Find where the given text appears and provide that cell's center as [x, y] coordinate. 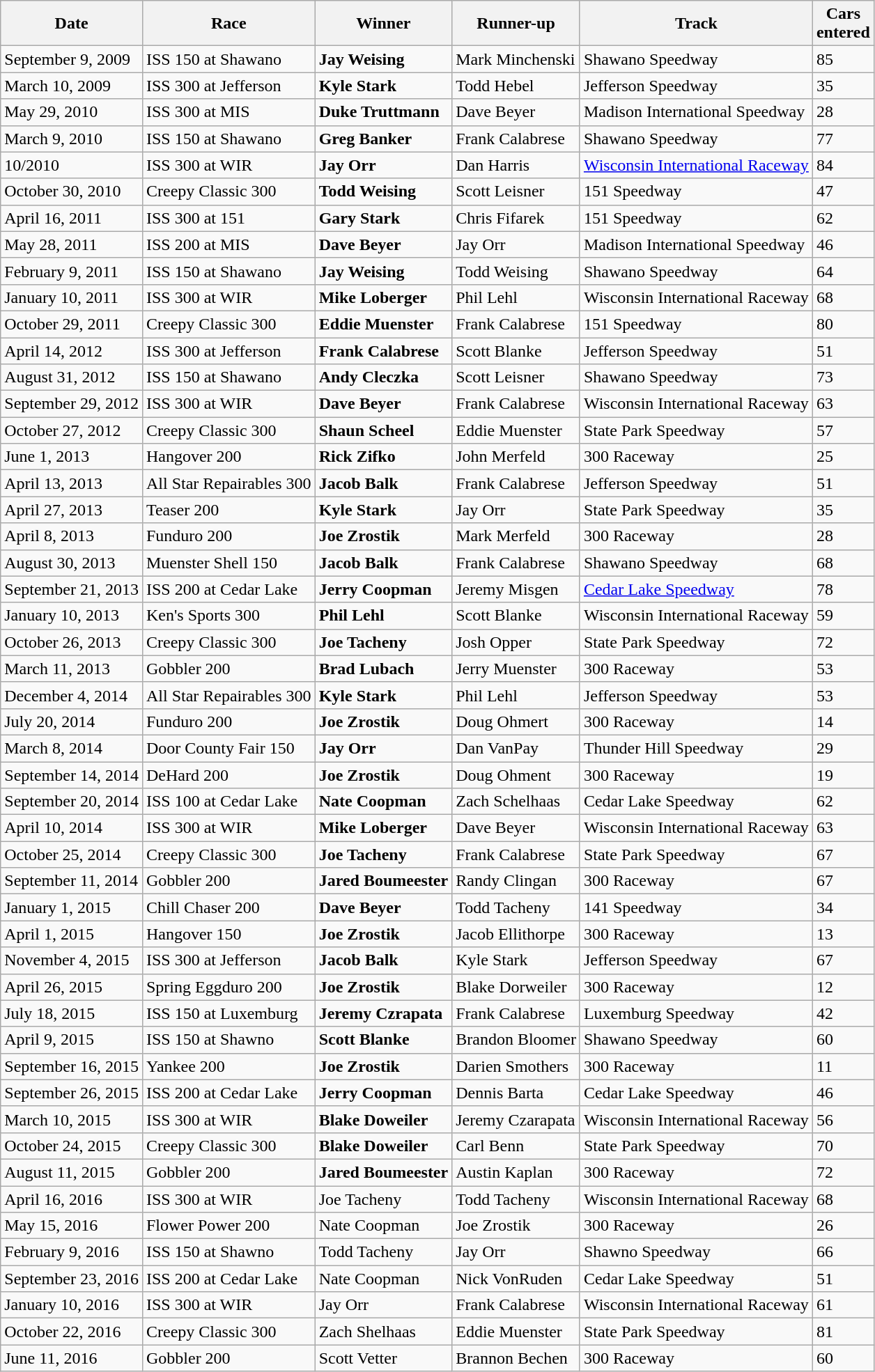
47 [843, 192]
Jeremy Czarapata [516, 1119]
April 1, 2015 [72, 934]
Greg Banker [383, 139]
Dan VanPay [516, 748]
Winner [383, 24]
Jacob Ellithorpe [516, 934]
April 14, 2012 [72, 350]
Blake Dorweiler [516, 987]
64 [843, 271]
Jerry Muenster [516, 669]
September 29, 2012 [72, 404]
84 [843, 165]
ISS 150 at Luxemburg [229, 1013]
February 9, 2011 [72, 271]
John Merfeld [516, 457]
January 10, 2016 [72, 1305]
Brad Lubach [383, 669]
81 [843, 1332]
Hangover 150 [229, 934]
October 30, 2010 [72, 192]
14 [843, 722]
November 4, 2015 [72, 960]
12 [843, 987]
61 [843, 1305]
September 21, 2013 [72, 589]
77 [843, 139]
ISS 100 at Cedar Lake [229, 802]
Race [229, 24]
Dennis Barta [516, 1093]
Andy Cleczka [383, 377]
March 10, 2009 [72, 86]
ISS 300 at MIS [229, 112]
Doug Ohment [516, 775]
March 11, 2013 [72, 669]
April 8, 2013 [72, 536]
December 4, 2014 [72, 695]
80 [843, 324]
October 29, 2011 [72, 324]
Nick VonRuden [516, 1279]
Spring Eggduro 200 [229, 987]
February 9, 2016 [72, 1252]
Gary Stark [383, 218]
Mark Merfeld [516, 536]
73 [843, 377]
April 26, 2015 [72, 987]
March 8, 2014 [72, 748]
October 25, 2014 [72, 855]
11 [843, 1066]
57 [843, 430]
56 [843, 1119]
19 [843, 775]
Flower Power 200 [229, 1226]
September 20, 2014 [72, 802]
April 27, 2013 [72, 510]
Hangover 200 [229, 457]
ISS 300 at 151 [229, 218]
Luxemburg Speedway [696, 1013]
Darien Smothers [516, 1066]
Mark Minchenski [516, 59]
Zach Shelhaas [383, 1332]
Shawno Speedway [696, 1252]
April 9, 2015 [72, 1040]
10/2010 [72, 165]
Runner-up [516, 24]
October 26, 2013 [72, 642]
January 10, 2013 [72, 616]
September 23, 2016 [72, 1279]
September 16, 2015 [72, 1066]
70 [843, 1146]
Chill Chaser 200 [229, 907]
April 16, 2011 [72, 218]
42 [843, 1013]
66 [843, 1252]
Rick Zifko [383, 457]
85 [843, 59]
Scott Vetter [383, 1358]
Dan Harris [516, 165]
October 24, 2015 [72, 1146]
September 26, 2015 [72, 1093]
141 Speedway [696, 907]
Door County Fair 150 [229, 748]
August 30, 2013 [72, 563]
ISS 200 at MIS [229, 244]
September 9, 2009 [72, 59]
October 27, 2012 [72, 430]
Carl Benn [516, 1146]
29 [843, 748]
October 22, 2016 [72, 1332]
January 10, 2011 [72, 297]
Yankee 200 [229, 1066]
July 18, 2015 [72, 1013]
August 31, 2012 [72, 377]
Teaser 200 [229, 510]
Doug Ohmert [516, 722]
January 1, 2015 [72, 907]
May 28, 2011 [72, 244]
Thunder Hill Speedway [696, 748]
Brannon Bechen [516, 1358]
July 20, 2014 [72, 722]
Todd Hebel [516, 86]
34 [843, 907]
78 [843, 589]
April 13, 2013 [72, 483]
Brandon Bloomer [516, 1040]
Jeremy Czrapata [383, 1013]
Duke Truttmann [383, 112]
September 14, 2014 [72, 775]
Josh Opper [516, 642]
Austin Kaplan [516, 1172]
June 11, 2016 [72, 1358]
September 11, 2014 [72, 881]
DeHard 200 [229, 775]
59 [843, 616]
June 1, 2013 [72, 457]
Carsentered [843, 24]
April 10, 2014 [72, 828]
Jeremy Misgen [516, 589]
Muenster Shell 150 [229, 563]
August 11, 2015 [72, 1172]
March 10, 2015 [72, 1119]
Randy Clingan [516, 881]
Zach Schelhaas [516, 802]
13 [843, 934]
26 [843, 1226]
Date [72, 24]
Shaun Scheel [383, 430]
March 9, 2010 [72, 139]
April 16, 2016 [72, 1199]
25 [843, 457]
May 15, 2016 [72, 1226]
Track [696, 24]
Ken's Sports 300 [229, 616]
May 29, 2010 [72, 112]
Chris Fifarek [516, 218]
